Pinpoint the cell where the given text exists, returning its (x, y) midpoint coordinate. 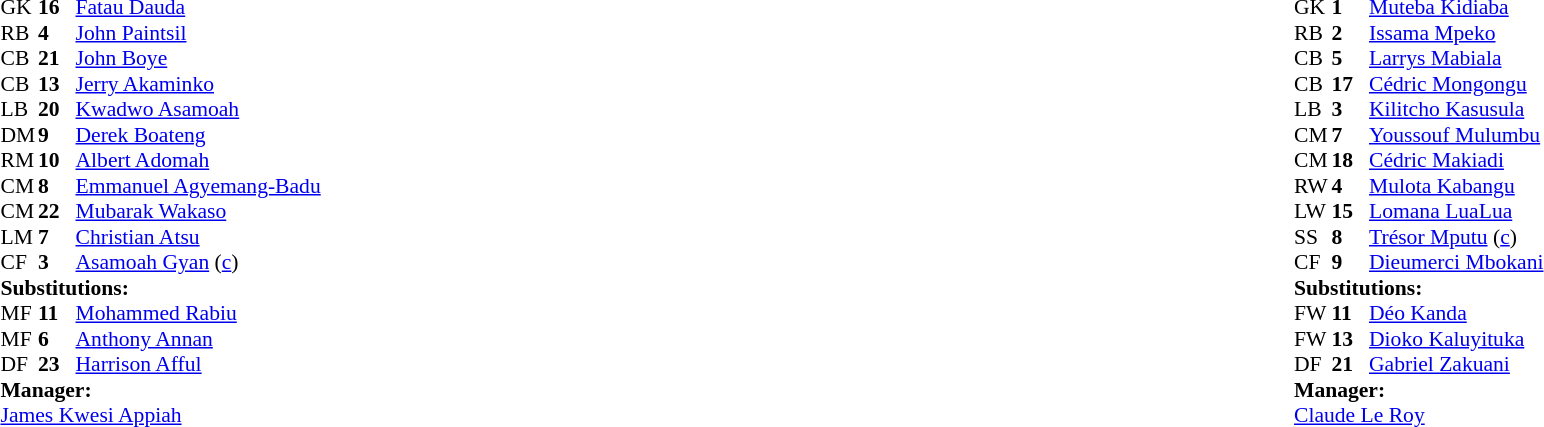
Gabriel Zakuani (1456, 365)
20 (57, 109)
LW (1313, 211)
Harrison Afful (198, 365)
Christian Atsu (198, 237)
Jerry Akaminko (198, 84)
22 (57, 211)
Anthony Annan (198, 339)
15 (1351, 211)
Kilitcho Kasusula (1456, 109)
23 (57, 365)
Emmanuel Agyemang-Badu (198, 186)
Asamoah Gyan (c) (198, 263)
RM (19, 161)
Kwadwo Asamoah (198, 109)
Larrys Mabiala (1456, 59)
Lomana LuaLua (1456, 211)
17 (1351, 84)
Mubarak Wakaso (198, 211)
6 (57, 339)
Cédric Mongongu (1456, 84)
Déo Kanda (1456, 313)
Albert Adomah (198, 161)
18 (1351, 161)
Dieumerci Mbokani (1456, 263)
DM (19, 135)
LM (19, 237)
Mohammed Rabiu (198, 313)
Derek Boateng (198, 135)
John Paintsil (198, 33)
SS (1313, 237)
Youssouf Mulumbu (1456, 135)
Dioko Kaluyituka (1456, 339)
5 (1351, 59)
Cédric Makiadi (1456, 161)
Trésor Mputu (c) (1456, 237)
John Boye (198, 59)
10 (57, 161)
Issama Mpeko (1456, 33)
Mulota Kabangu (1456, 186)
RW (1313, 186)
2 (1351, 33)
